Locate the cell with the specified text and output its (X, Y) center coordinate. 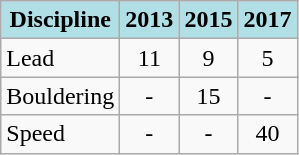
9 (208, 58)
Bouldering (60, 96)
2013 (150, 20)
40 (268, 134)
15 (208, 96)
Speed (60, 134)
5 (268, 58)
Lead (60, 58)
2017 (268, 20)
Discipline (60, 20)
11 (150, 58)
2015 (208, 20)
